For the text-containing cell, return its midpoint in (x, y) coordinate format. 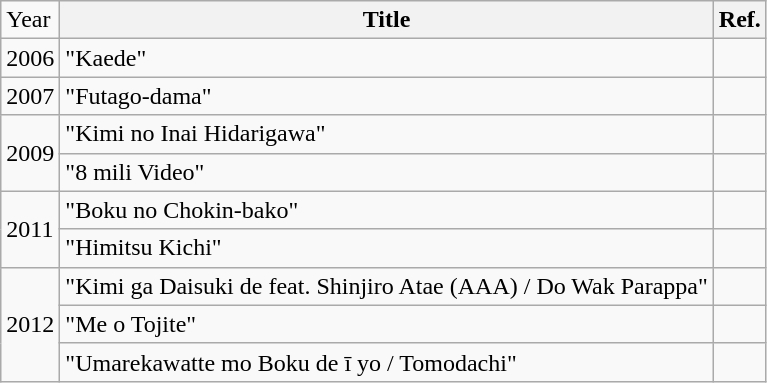
"Kimi no Inai Hidarigawa" (386, 134)
Ref. (740, 20)
Title (386, 20)
"Himitsu Kichi" (386, 248)
"Kimi ga Daisuki de feat. Shinjiro Atae (AAA) / Do Wak Parappa" (386, 286)
"8 mili Video" (386, 172)
2007 (30, 96)
2006 (30, 58)
2011 (30, 229)
2009 (30, 153)
Year (30, 20)
"Me o Tojite" (386, 324)
2012 (30, 324)
"Umarekawatte mo Boku de ī yo / Tomodachi" (386, 362)
"Boku no Chokin-bako" (386, 210)
"Futago-dama" (386, 96)
"Kaede" (386, 58)
